Determine the (X, Y) coordinate at the center of the cell enclosing the given text.  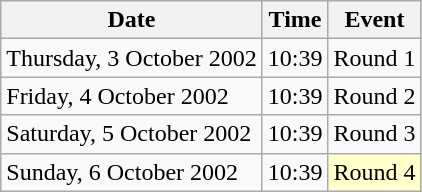
Round 3 (374, 134)
Date (132, 20)
Round 1 (374, 58)
Sunday, 6 October 2002 (132, 172)
Round 2 (374, 96)
Round 4 (374, 172)
Event (374, 20)
Friday, 4 October 2002 (132, 96)
Time (295, 20)
Saturday, 5 October 2002 (132, 134)
Thursday, 3 October 2002 (132, 58)
